Search for the cell housing the specified text and yield its (x, y) center coordinate. 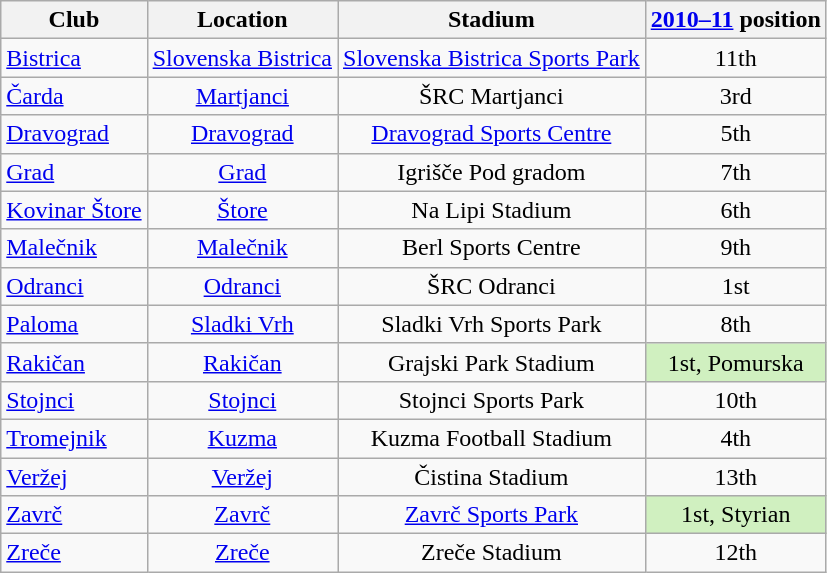
Štore (242, 210)
Stojnci Sports Park (492, 400)
Tromejnik (74, 438)
3rd (736, 96)
Čistina Stadium (492, 477)
ŠRC Martjanci (492, 96)
Martjanci (242, 96)
1st, Pomurska (736, 362)
12th (736, 553)
10th (736, 400)
5th (736, 134)
Na Lipi Stadium (492, 210)
9th (736, 248)
Dravograd Sports Centre (492, 134)
Kovinar Štore (74, 210)
ŠRC Odranci (492, 286)
7th (736, 172)
Berl Sports Centre (492, 248)
Grajski Park Stadium (492, 362)
6th (736, 210)
Slovenska Bistrica Sports Park (492, 58)
Čarda (74, 96)
Sladki Vrh (242, 324)
Club (74, 20)
13th (736, 477)
1st, Styrian (736, 515)
4th (736, 438)
8th (736, 324)
Stadium (492, 20)
Zavrč Sports Park (492, 515)
11th (736, 58)
1st (736, 286)
Igrišče Pod gradom (492, 172)
Kuzma (242, 438)
Paloma (74, 324)
Kuzma Football Stadium (492, 438)
Location (242, 20)
Sladki Vrh Sports Park (492, 324)
Slovenska Bistrica (242, 58)
Bistrica (74, 58)
2010–11 position (736, 20)
Zreče Stadium (492, 553)
